For the text-containing cell, return its midpoint in [x, y] coordinate format. 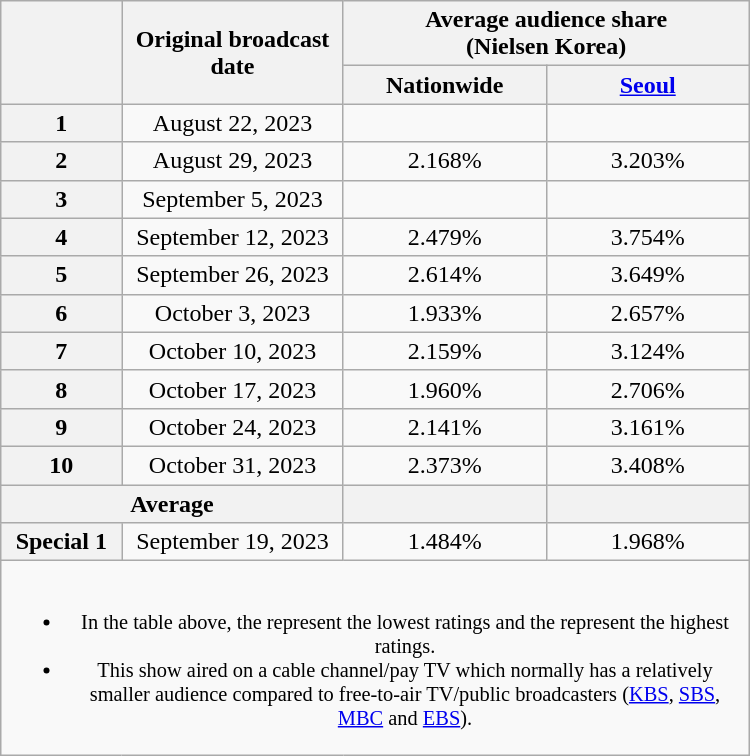
October 3, 2023 [232, 313]
October 31, 2023 [232, 465]
3.649% [648, 275]
4 [62, 237]
8 [62, 389]
2.614% [444, 275]
October 24, 2023 [232, 427]
3.161% [648, 427]
Special 1 [62, 542]
Original broadcast date [232, 52]
August 22, 2023 [232, 123]
Seoul [648, 85]
2 [62, 161]
10 [62, 465]
5 [62, 275]
1.968% [648, 542]
3 [62, 199]
Average [172, 503]
3.203% [648, 161]
1.484% [444, 542]
1.960% [444, 389]
2.141% [444, 427]
2.168% [444, 161]
3.124% [648, 351]
2.373% [444, 465]
9 [62, 427]
3.408% [648, 465]
Average audience share(Nielsen Korea) [546, 34]
7 [62, 351]
October 17, 2023 [232, 389]
2.657% [648, 313]
August 29, 2023 [232, 161]
3.754% [648, 237]
September 19, 2023 [232, 542]
September 5, 2023 [232, 199]
Nationwide [444, 85]
2.479% [444, 237]
1 [62, 123]
2.706% [648, 389]
October 10, 2023 [232, 351]
2.159% [444, 351]
1.933% [444, 313]
September 26, 2023 [232, 275]
September 12, 2023 [232, 237]
6 [62, 313]
